Output the (X, Y) coordinate of the center of the cell containing the given text.  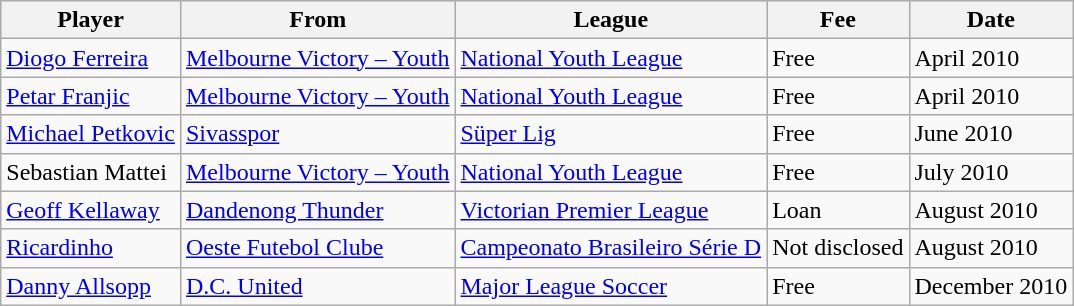
Not disclosed (838, 248)
Sivasspor (318, 134)
Player (91, 20)
Fee (838, 20)
Major League Soccer (611, 286)
Ricardinho (91, 248)
Loan (838, 210)
Süper Lig (611, 134)
League (611, 20)
June 2010 (991, 134)
July 2010 (991, 172)
Danny Allsopp (91, 286)
December 2010 (991, 286)
Geoff Kellaway (91, 210)
D.C. United (318, 286)
Campeonato Brasileiro Série D (611, 248)
Oeste Futebol Clube (318, 248)
Sebastian Mattei (91, 172)
Date (991, 20)
Michael Petkovic (91, 134)
Dandenong Thunder (318, 210)
Diogo Ferreira (91, 58)
Victorian Premier League (611, 210)
From (318, 20)
Petar Franjic (91, 96)
